For the text-containing cell, return its midpoint in [X, Y] coordinate format. 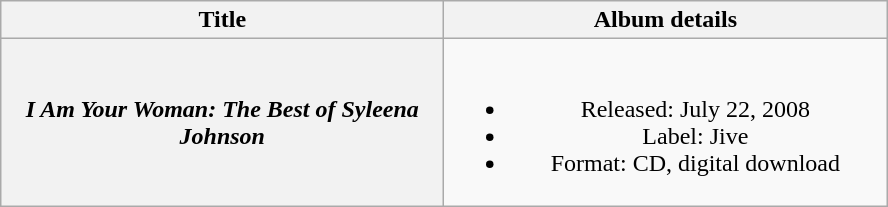
Released: July 22, 2008Label: JiveFormat: CD, digital download [666, 122]
I Am Your Woman: The Best of Syleena Johnson [222, 122]
Title [222, 20]
Album details [666, 20]
